Locate the cell with the specified text and output its (X, Y) center coordinate. 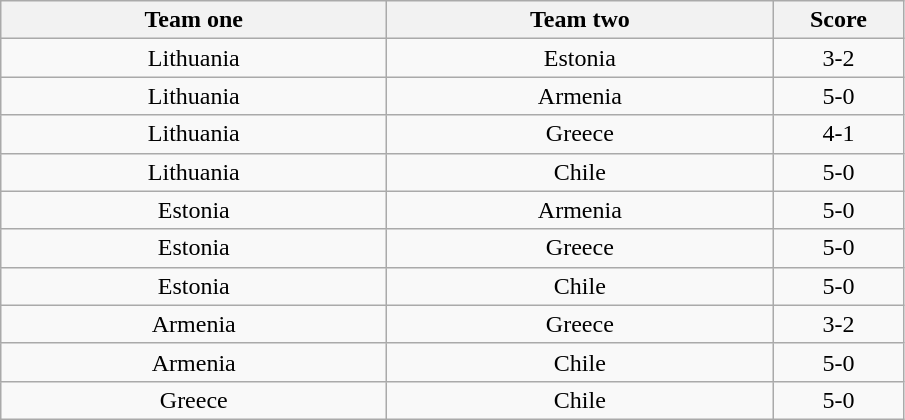
Team two (580, 20)
4-1 (838, 134)
Team one (194, 20)
Score (838, 20)
